Search for the cell housing the specified text and yield its [x, y] center coordinate. 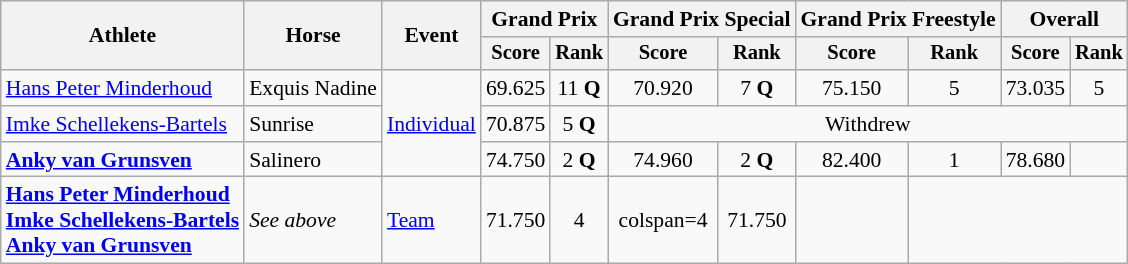
Overall [1064, 19]
1 [954, 160]
70.875 [516, 124]
4 [579, 220]
7 Q [756, 88]
5 Q [579, 124]
Grand Prix Freestyle [898, 19]
Imke Schellekens-Bartels [122, 124]
See above [313, 220]
Withdrew [868, 124]
Athlete [122, 36]
Hans Peter Minderhoud [122, 88]
Sunrise [313, 124]
69.625 [516, 88]
Horse [313, 36]
70.920 [663, 88]
Exquis Nadine [313, 88]
Grand Prix [544, 19]
73.035 [1036, 88]
Individual [432, 124]
11 Q [579, 88]
colspan=4 [663, 220]
74.750 [516, 160]
Event [432, 36]
78.680 [1036, 160]
Anky van Grunsven [122, 160]
Team [432, 220]
Salinero [313, 160]
74.960 [663, 160]
82.400 [852, 160]
Grand Prix Special [702, 19]
75.150 [852, 88]
Hans Peter MinderhoudImke Schellekens-BartelsAnky van Grunsven [122, 220]
